Return the [x, y] coordinate for the center point of the cell that contains the specified text.  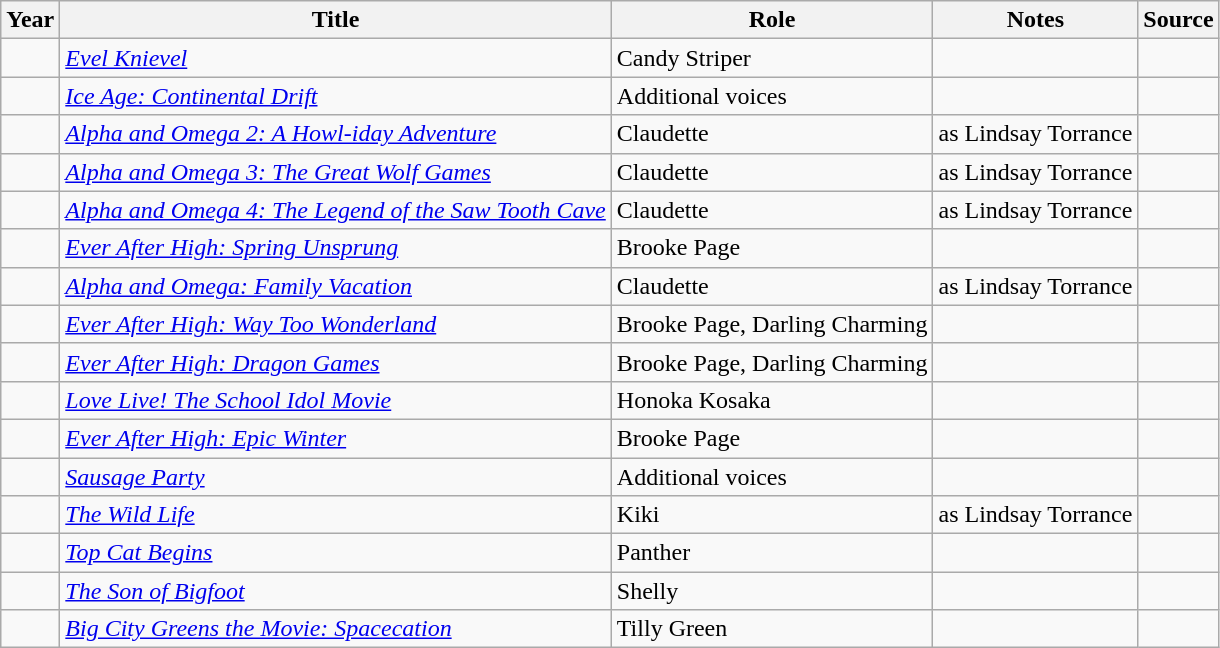
Tilly Green [772, 629]
Honoka Kosaka [772, 400]
Source [1178, 20]
Panther [772, 553]
Ever After High: Dragon Games [336, 362]
Year [30, 20]
Kiki [772, 515]
Candy Striper [772, 58]
Ever After High: Way Too Wonderland [336, 324]
Alpha and Omega 2: A Howl-iday Adventure [336, 134]
Title [336, 20]
Love Live! The School Idol Movie [336, 400]
Big City Greens the Movie: Spacecation [336, 629]
Sausage Party [336, 477]
Ever After High: Epic Winter [336, 438]
Ever After High: Spring Unsprung [336, 248]
The Son of Bigfoot [336, 591]
Notes [1036, 20]
Top Cat Begins [336, 553]
Role [772, 20]
The Wild Life [336, 515]
Alpha and Omega 3: The Great Wolf Games [336, 172]
Evel Knievel [336, 58]
Alpha and Omega: Family Vacation [336, 286]
Ice Age: Continental Drift [336, 96]
Shelly [772, 591]
Alpha and Omega 4: The Legend of the Saw Tooth Cave [336, 210]
